Detect which cell encompasses the target text, then output its [x, y] center coordinate. 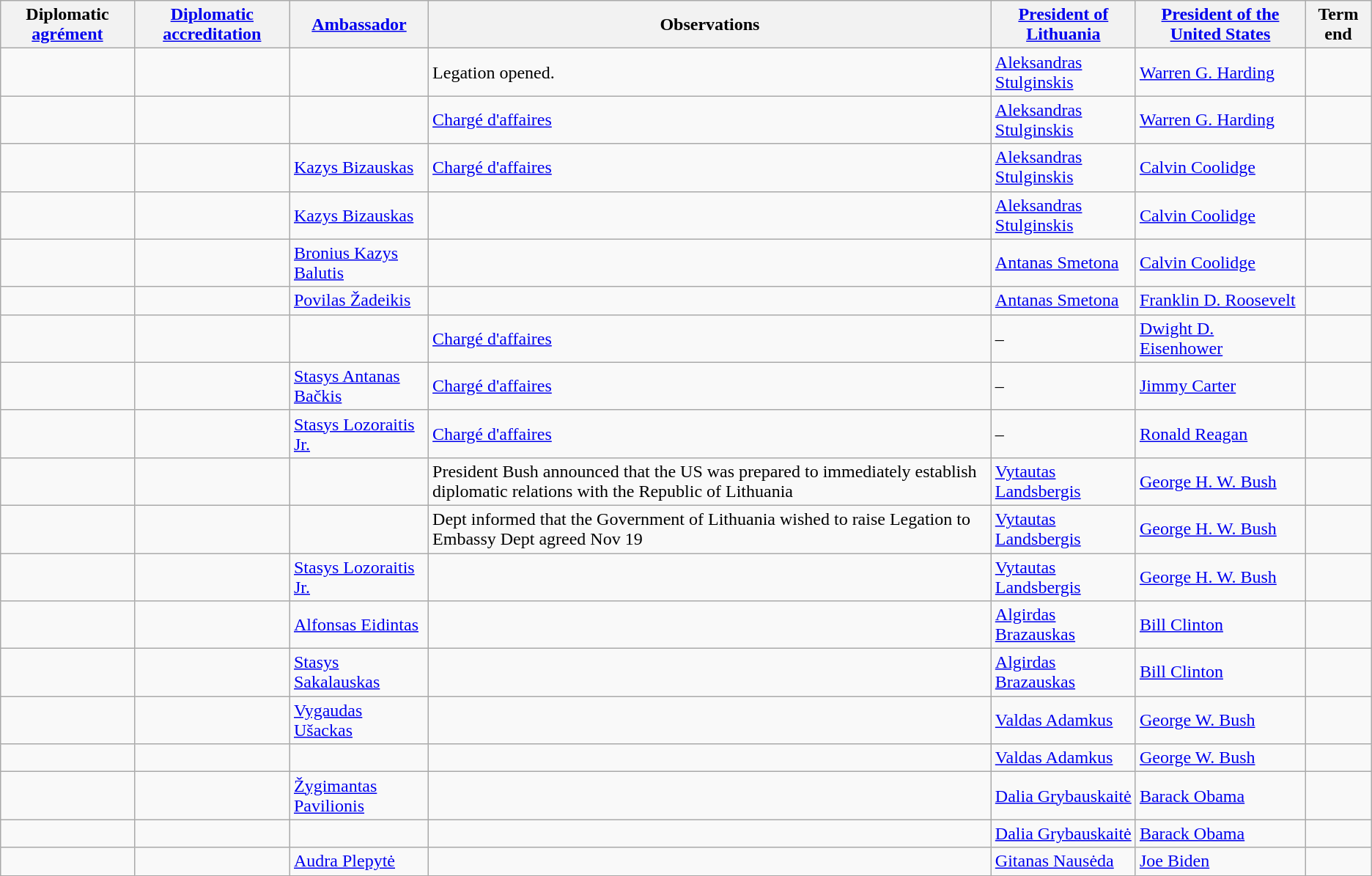
Term end [1338, 25]
Franklin D. Roosevelt [1220, 301]
Audra Plepytė [359, 861]
Stasys Antanas Bačkis [359, 386]
Stasys Sakalauskas [359, 673]
President of Lithuania [1063, 25]
Dwight D. Eisenhower [1220, 339]
Dept informed that the Government of Lithuania wished to raise Legation to Embassy Dept agreed Nov 19 [710, 529]
Ambassador [359, 25]
President of the United States [1220, 25]
Gitanas Nausėda [1063, 861]
President Bush announced that the US was prepared to immediately establish diplomatic relations with the Republic of Lithuania [710, 481]
Legation opened. [710, 72]
Ronald Reagan [1220, 434]
Alfonsas Eidintas [359, 625]
Povilas Žadeikis [359, 301]
Bronius Kazys Balutis [359, 262]
Joe Biden [1220, 861]
Vygaudas Ušackas [359, 720]
Diplomatic agrément [67, 25]
Žygimantas Pavilionis [359, 796]
Observations [710, 25]
Jimmy Carter [1220, 386]
Diplomatic accreditation [212, 25]
